Scan for the cell matching the given text and deliver its (X, Y) coordinate at center. 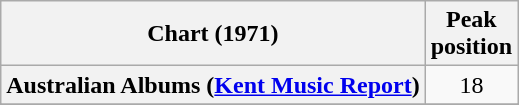
Australian Albums (Kent Music Report) (213, 85)
Chart (1971) (213, 34)
Peakposition (471, 34)
18 (471, 85)
